Locate the cell with the specified text and output its [X, Y] center coordinate. 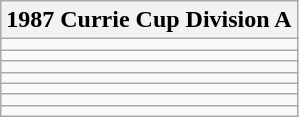
1987 Currie Cup Division A [149, 20]
